Return the (x, y) coordinate for the center point of the cell that contains the specified text.  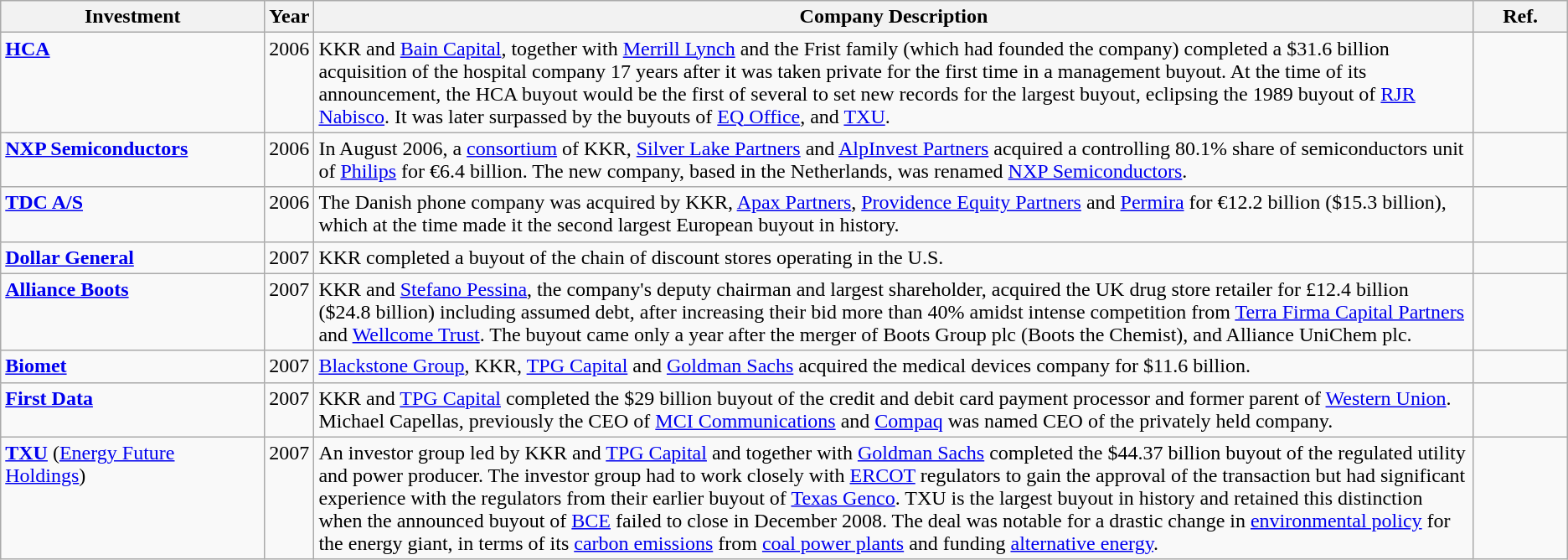
NXP Semiconductors (132, 159)
First Data (132, 409)
Biomet (132, 366)
Dollar General (132, 257)
KKR completed a buyout of the chain of discount stores operating in the U.S. (894, 257)
HCA (132, 82)
Blackstone Group, KKR, TPG Capital and Goldman Sachs acquired the medical devices company for $11.6 billion. (894, 366)
Company Description (894, 17)
Alliance Boots (132, 312)
TDC A/S (132, 215)
Ref. (1520, 17)
Year (290, 17)
TXU (Energy Future Holdings) (132, 498)
Investment (132, 17)
